Determine the [x, y] coordinate at the center of the cell enclosing the given text.  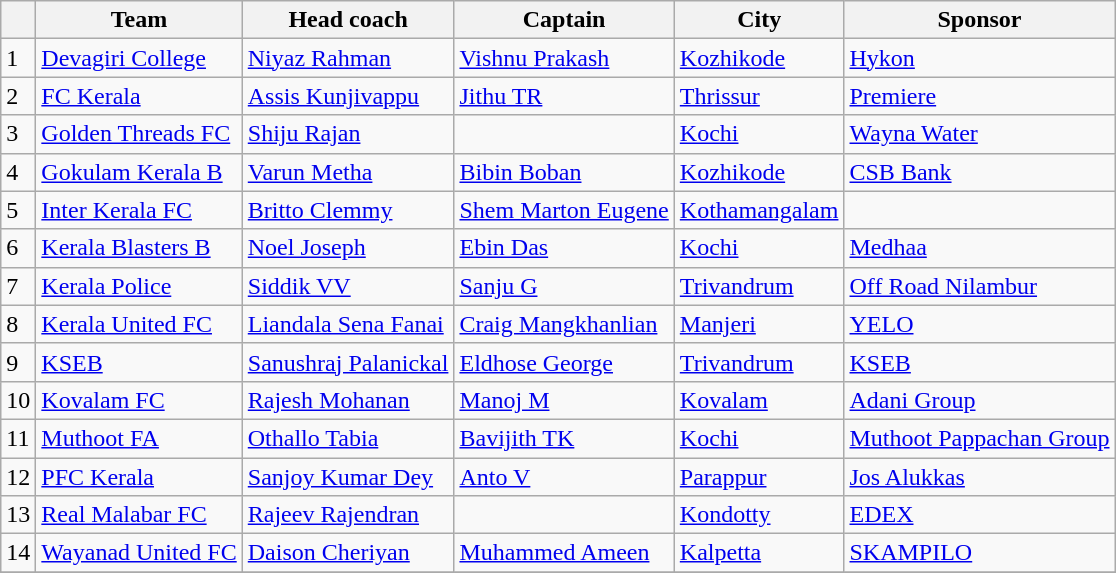
Jithu TR [564, 96]
Captain [564, 20]
EDEX [980, 515]
8 [18, 324]
Kerala Police [139, 286]
Bavijith TK [564, 438]
Assis Kunjivappu [348, 96]
Head coach [348, 20]
Kalpetta [759, 553]
Kovalam FC [139, 400]
Varun Metha [348, 172]
Kerala Blasters B [139, 248]
Craig Mangkhanlian [564, 324]
Kothamangalam [759, 210]
Off Road Nilambur [980, 286]
Siddik VV [348, 286]
Wayna Water [980, 134]
Shiju Rajan [348, 134]
Niyaz Rahman [348, 58]
14 [18, 553]
Ebin Das [564, 248]
Sanushraj Palanickal [348, 362]
Thrissur [759, 96]
12 [18, 477]
Manoj M [564, 400]
Othallo Tabia [348, 438]
Shem Marton Eugene [564, 210]
4 [18, 172]
FC Kerala [139, 96]
6 [18, 248]
Sanjoy Kumar Dey [348, 477]
Kovalam [759, 400]
City [759, 20]
13 [18, 515]
Muthoot Pappachan Group [980, 438]
Rajesh Mohanan [348, 400]
Kerala United FC [139, 324]
Kondotty [759, 515]
Sanju G [564, 286]
Liandala Sena Fanai [348, 324]
Britto Clemmy [348, 210]
2 [18, 96]
Team [139, 20]
Eldhose George [564, 362]
7 [18, 286]
Muhammed Ameen [564, 553]
Rajeev Rajendran [348, 515]
Golden Threads FC [139, 134]
1 [18, 58]
Parappur [759, 477]
Anto V [564, 477]
Adani Group [980, 400]
Inter Kerala FC [139, 210]
Wayanad United FC [139, 553]
Manjeri [759, 324]
9 [18, 362]
Medhaa [980, 248]
PFC Kerala [139, 477]
5 [18, 210]
Muthoot FA [139, 438]
Noel Joseph [348, 248]
YELO [980, 324]
3 [18, 134]
Jos Alukkas [980, 477]
Vishnu Prakash [564, 58]
11 [18, 438]
10 [18, 400]
Real Malabar FC [139, 515]
Gokulam Kerala B [139, 172]
Daison Cheriyan [348, 553]
Sponsor [980, 20]
Devagiri College [139, 58]
Hykon [980, 58]
Bibin Boban [564, 172]
Premiere [980, 96]
SKAMPILO [980, 553]
CSB Bank [980, 172]
